Search for the cell housing the specified text and yield its [x, y] center coordinate. 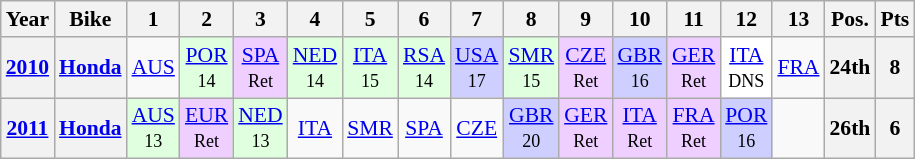
AUS [154, 68]
ITADNS [746, 68]
9 [586, 19]
ITARet [640, 128]
26th [850, 128]
POR14 [206, 68]
FRARet [694, 128]
ITA15 [370, 68]
24th [850, 68]
Year [28, 19]
AUS13 [154, 128]
3 [260, 19]
Pos. [850, 19]
RSA14 [424, 68]
GBR20 [531, 128]
Pts [894, 19]
SPA [424, 128]
5 [370, 19]
13 [798, 19]
NED13 [260, 128]
USA17 [476, 68]
NED14 [315, 68]
2010 [28, 68]
2011 [28, 128]
SPARet [260, 68]
GBR16 [640, 68]
CZE [476, 128]
2 [206, 19]
Bike [90, 19]
11 [694, 19]
SMR15 [531, 68]
10 [640, 19]
CZERet [586, 68]
SMR [370, 128]
1 [154, 19]
ITA [315, 128]
7 [476, 19]
EURRet [206, 128]
12 [746, 19]
4 [315, 19]
POR16 [746, 128]
FRA [798, 68]
